Scan for the cell matching the given text and deliver its [x, y] coordinate at center. 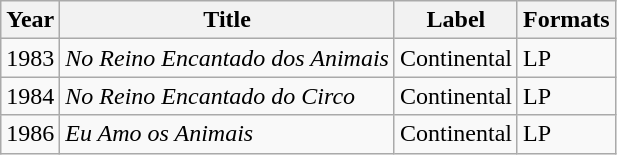
Year [30, 20]
Title [228, 20]
No Reino Encantado dos Animais [228, 58]
No Reino Encantado do Circo [228, 96]
Eu Amo os Animais [228, 134]
1984 [30, 96]
Formats [566, 20]
1986 [30, 134]
1983 [30, 58]
Label [456, 20]
